Capture the cell that displays the provided text and extract its (X, Y) central coordinate. 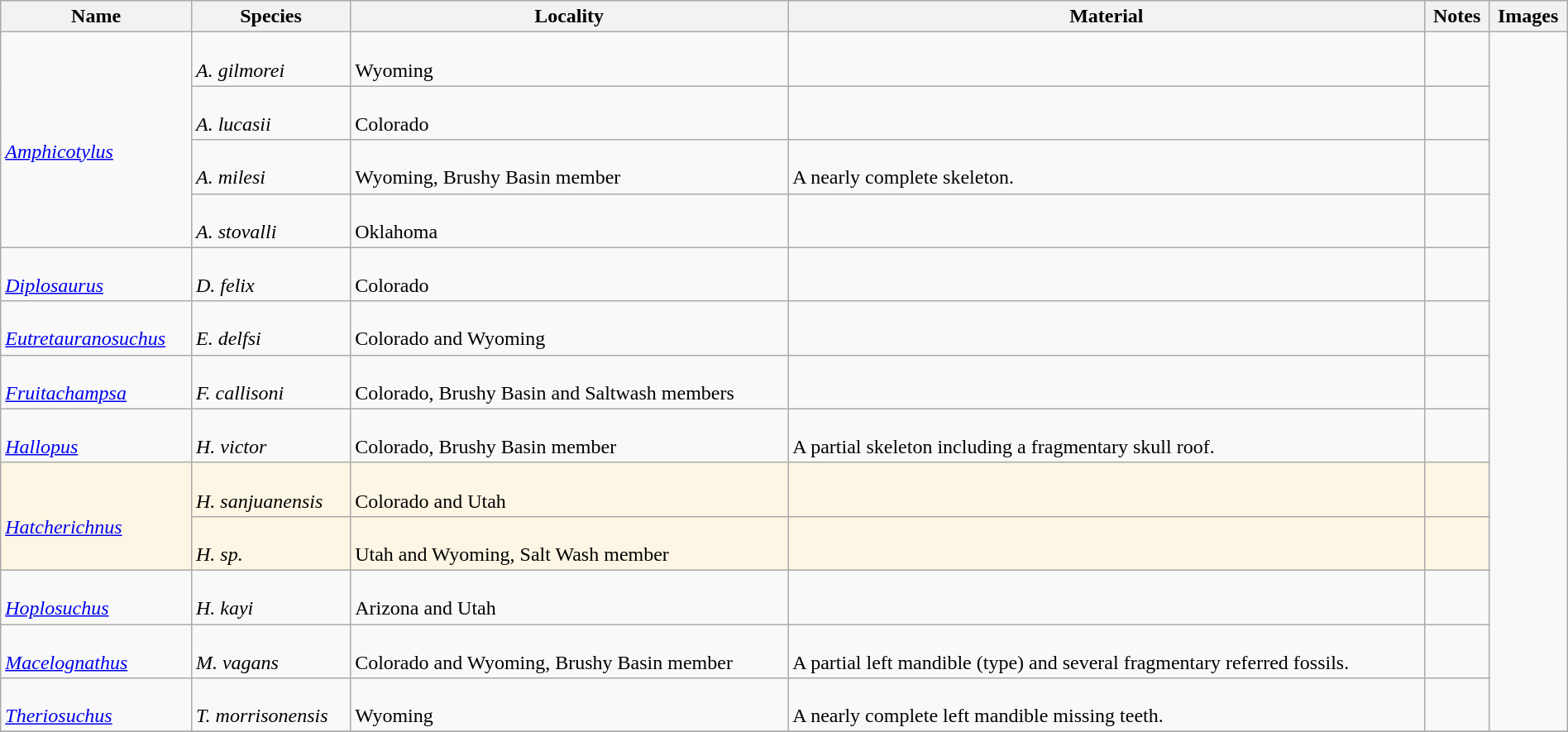
Macelognathus (96, 650)
Hoplosuchus (96, 597)
Colorado, Brushy Basin member (569, 435)
Material (1107, 17)
Diplosaurus (96, 275)
Hatcherichnus (96, 516)
A partial skeleton including a fragmentary skull roof. (1107, 435)
E. delfsi (270, 328)
Name (96, 17)
Wyoming, Brushy Basin member (569, 167)
Fruitachampsa (96, 382)
Notes (1457, 17)
Species (270, 17)
Oklahoma (569, 220)
H. kayi (270, 597)
Eutretauranosuchus (96, 328)
A. gilmorei (270, 60)
Utah and Wyoming, Salt Wash member (569, 543)
Hallopus (96, 435)
Colorado, Brushy Basin and Saltwash members (569, 382)
Locality (569, 17)
H. sanjuanensis (270, 490)
A partial left mandible (type) and several fragmentary referred fossils. (1107, 650)
A nearly complete skeleton. (1107, 167)
M. vagans (270, 650)
Colorado and Utah (569, 490)
Colorado and Wyoming (569, 328)
A nearly complete left mandible missing teeth. (1107, 705)
Images (1528, 17)
Arizona and Utah (569, 597)
D. felix (270, 275)
H. sp. (270, 543)
T. morrisonensis (270, 705)
H. victor (270, 435)
A. milesi (270, 167)
A. lucasii (270, 112)
Theriosuchus (96, 705)
A. stovalli (270, 220)
Amphicotylus (96, 140)
F. callisoni (270, 382)
Colorado and Wyoming, Brushy Basin member (569, 650)
